From the cell containing the given text, extract its center point as [x, y] coordinate. 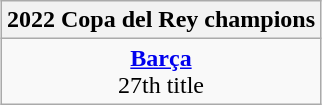
2022 Copa del Rey champions [160, 20]
Barça27th title [160, 72]
